Pinpoint the cell where the given text exists, returning its (x, y) midpoint coordinate. 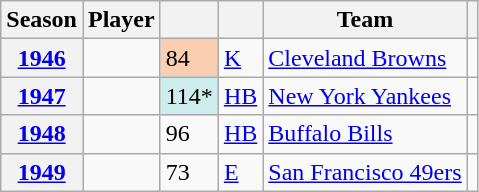
1948 (42, 134)
73 (189, 172)
84 (189, 58)
K (240, 58)
New York Yankees (365, 96)
96 (189, 134)
1949 (42, 172)
1946 (42, 58)
Season (42, 20)
San Francisco 49ers (365, 172)
Cleveland Browns (365, 58)
114* (189, 96)
E (240, 172)
Player (121, 20)
Buffalo Bills (365, 134)
Team (365, 20)
1947 (42, 96)
